For the text-containing cell, return its midpoint in [X, Y] coordinate format. 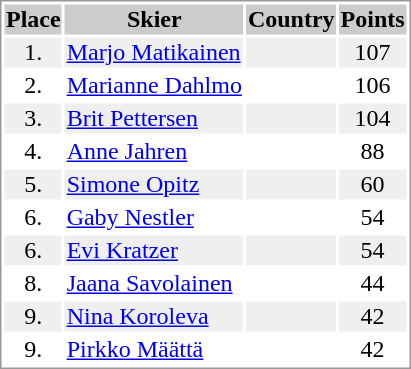
Marianne Dahlmo [154, 85]
2. [33, 85]
60 [372, 185]
104 [372, 119]
106 [372, 85]
Brit Pettersen [154, 119]
Country [291, 19]
4. [33, 151]
Anne Jahren [154, 151]
Evi Kratzer [154, 251]
Jaana Savolainen [154, 283]
Skier [154, 19]
44 [372, 283]
8. [33, 283]
1. [33, 53]
5. [33, 185]
88 [372, 151]
Gaby Nestler [154, 217]
Marjo Matikainen [154, 53]
107 [372, 53]
3. [33, 119]
Points [372, 19]
Place [33, 19]
Simone Opitz [154, 185]
Nina Koroleva [154, 317]
Pirkko Määttä [154, 349]
